Locate the cell with the specified text and output its [x, y] center coordinate. 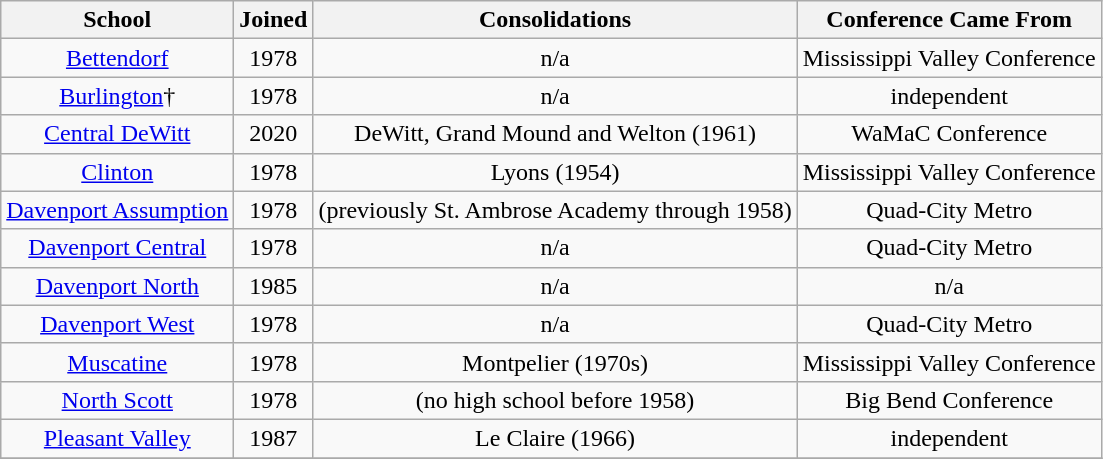
Conference Came From [949, 20]
1985 [274, 286]
Big Bend Conference [949, 400]
WaMaC Conference [949, 134]
Clinton [118, 172]
Lyons (1954) [555, 172]
(no high school before 1958) [555, 400]
1987 [274, 438]
Davenport West [118, 324]
DeWitt, Grand Mound and Welton (1961) [555, 134]
Davenport Assumption [118, 210]
Joined [274, 20]
Consolidations [555, 20]
School [118, 20]
Burlington† [118, 96]
Central DeWitt [118, 134]
Montpelier (1970s) [555, 362]
Muscatine [118, 362]
Bettendorf [118, 58]
Davenport Central [118, 248]
Pleasant Valley [118, 438]
North Scott [118, 400]
2020 [274, 134]
Davenport North [118, 286]
(previously St. Ambrose Academy through 1958) [555, 210]
Le Claire (1966) [555, 438]
